Pinpoint the cell where the given text exists, returning its (X, Y) midpoint coordinate. 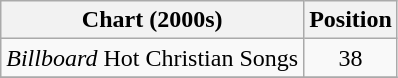
Position (351, 20)
Chart (2000s) (152, 20)
Billboard Hot Christian Songs (152, 58)
38 (351, 58)
